Scan for the cell matching the given text and deliver its [X, Y] coordinate at center. 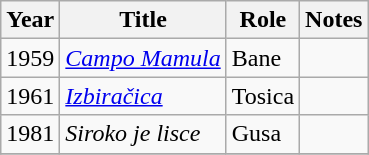
Gusa [262, 134]
Izbiračica [143, 96]
1961 [30, 96]
Bane [262, 58]
Title [143, 20]
Campo Mamula [143, 58]
Tosica [262, 96]
Role [262, 20]
1981 [30, 134]
Year [30, 20]
Siroko je lisce [143, 134]
Notes [334, 20]
1959 [30, 58]
